Search for the cell housing the specified text and yield its [X, Y] center coordinate. 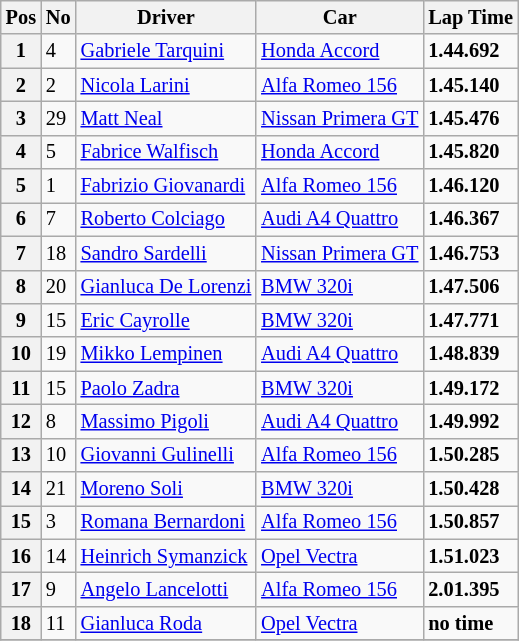
Paolo Zadra [166, 388]
Nicola Larini [166, 85]
Gianluca Roda [166, 623]
6 [21, 219]
21 [58, 489]
Car [340, 17]
Gabriele Tarquini [166, 51]
1.50.428 [470, 489]
no time [470, 623]
Gianluca De Lorenzi [166, 287]
Lap Time [470, 17]
19 [58, 354]
20 [58, 287]
1.51.023 [470, 556]
1.44.692 [470, 51]
1.45.476 [470, 118]
Massimo Pigoli [166, 421]
13 [21, 455]
Eric Cayrolle [166, 320]
1.45.820 [470, 152]
29 [58, 118]
Fabrizio Giovanardi [166, 186]
No [58, 17]
1.48.839 [470, 354]
1.50.285 [470, 455]
Romana Bernardoni [166, 522]
1.47.506 [470, 287]
Angelo Lancelotti [166, 589]
1.47.771 [470, 320]
Pos [21, 17]
1.46.367 [470, 219]
Matt Neal [166, 118]
Driver [166, 17]
1.49.992 [470, 421]
12 [21, 421]
Sandro Sardelli [166, 253]
Moreno Soli [166, 489]
1.46.753 [470, 253]
16 [21, 556]
1.46.120 [470, 186]
Roberto Colciago [166, 219]
Mikko Lempinen [166, 354]
Heinrich Symanzick [166, 556]
2.01.395 [470, 589]
Fabrice Walfisch [166, 152]
1.50.857 [470, 522]
1.45.140 [470, 85]
1.49.172 [470, 388]
Giovanni Gulinelli [166, 455]
17 [21, 589]
